Determine the [x, y] coordinate at the center of the cell enclosing the given text.  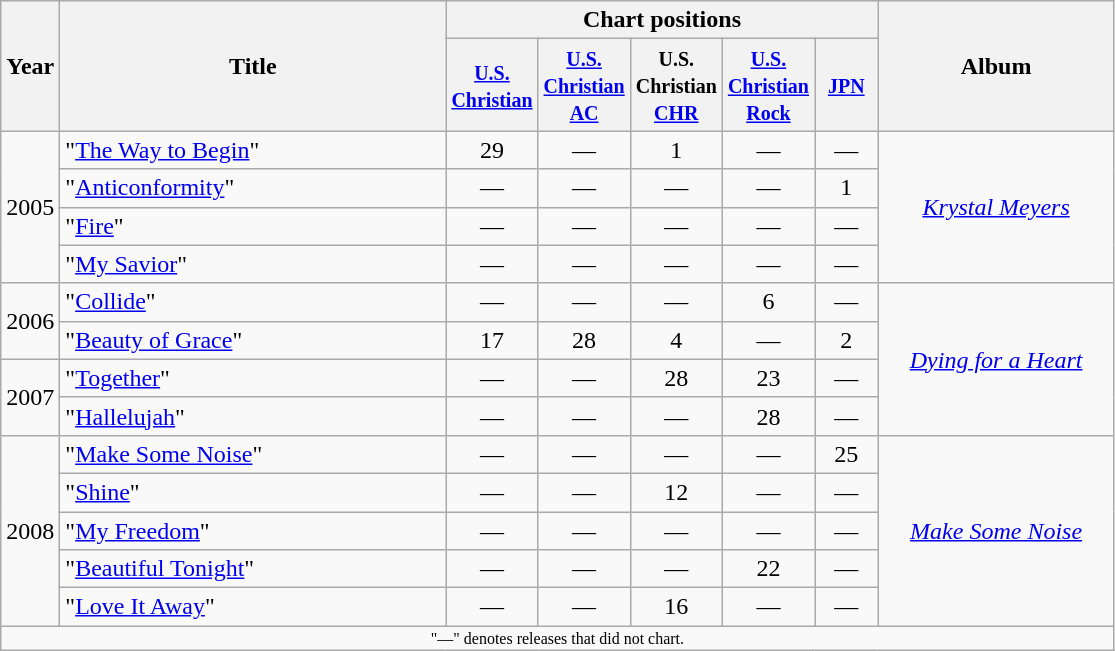
"Beauty of Grace" [253, 340]
"Hallelujah" [253, 416]
2005 [30, 207]
"Beautiful Tonight" [253, 569]
23 [768, 378]
"The Way to Begin" [253, 150]
Chart positions [662, 20]
4 [676, 340]
Krystal Meyers [996, 207]
"Together" [253, 378]
"Love It Away" [253, 607]
U.S. Christian CHR [676, 85]
Title [253, 66]
U.S. Christian AC [584, 85]
12 [676, 492]
Dying for a Heart [996, 359]
Make Some Noise [996, 530]
"Make Some Noise" [253, 454]
"My Savior" [253, 264]
17 [492, 340]
Year [30, 66]
2 [846, 340]
"Shine" [253, 492]
22 [768, 569]
16 [676, 607]
29 [492, 150]
2008 [30, 530]
6 [768, 302]
"Anticonformity" [253, 188]
"Collide" [253, 302]
"My Freedom" [253, 531]
U.S. Christian Rock [768, 85]
2007 [30, 397]
25 [846, 454]
U.S. Christian [492, 85]
JPN [846, 85]
Album [996, 66]
"Fire" [253, 226]
2006 [30, 321]
"—" denotes releases that did not chart. [558, 638]
